Scan for the cell matching the given text and deliver its (x, y) coordinate at center. 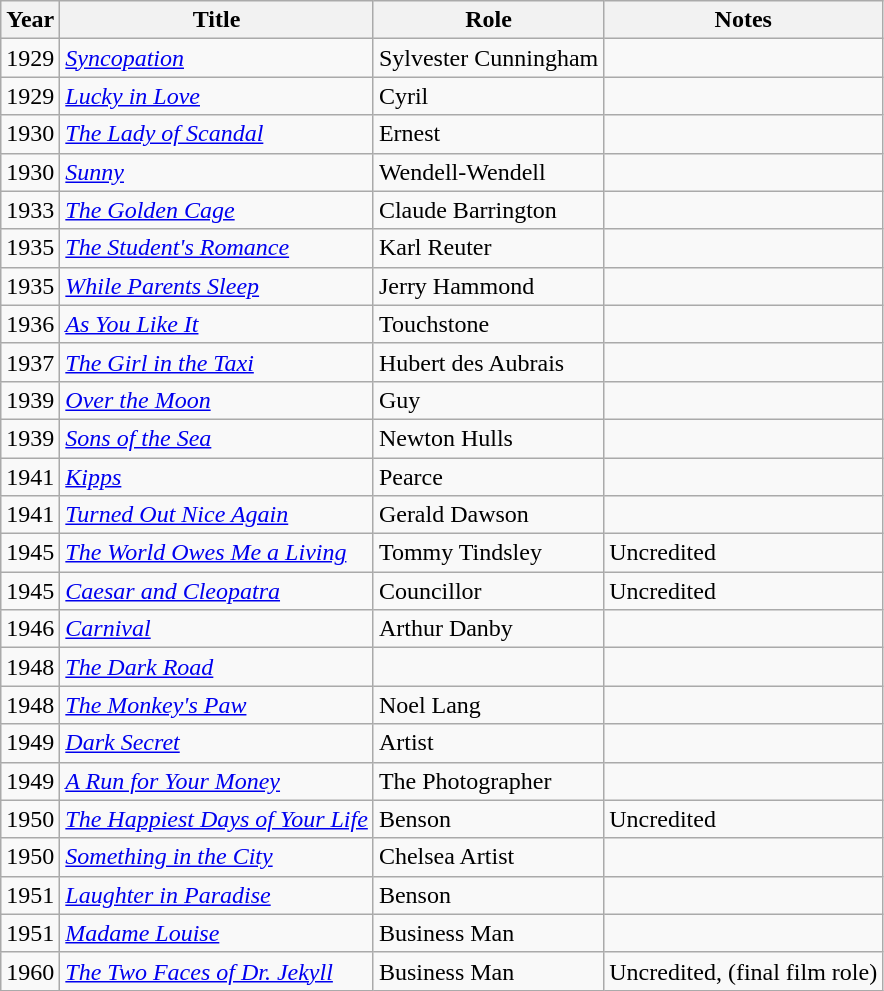
Year (30, 20)
The Golden Cage (217, 210)
Notes (744, 20)
Title (217, 20)
Lucky in Love (217, 96)
1933 (30, 210)
1937 (30, 362)
Something in the City (217, 857)
Ernest (488, 134)
Cyril (488, 96)
Carnival (217, 629)
Karl Reuter (488, 248)
The Photographer (488, 781)
Artist (488, 743)
The Lady of Scandal (217, 134)
Madame Louise (217, 933)
Newton Hulls (488, 438)
Chelsea Artist (488, 857)
Gerald Dawson (488, 515)
The Student's Romance (217, 248)
While Parents Sleep (217, 286)
Claude Barrington (488, 210)
The Happiest Days of Your Life (217, 819)
Arthur Danby (488, 629)
Role (488, 20)
Wendell-Wendell (488, 172)
The World Owes Me a Living (217, 553)
As You Like It (217, 324)
Syncopation (217, 58)
Laughter in Paradise (217, 895)
Sons of the Sea (217, 438)
Uncredited, (final film role) (744, 971)
A Run for Your Money (217, 781)
Councillor (488, 591)
The Monkey's Paw (217, 705)
Hubert des Aubrais (488, 362)
Dark Secret (217, 743)
Caesar and Cleopatra (217, 591)
Noel Lang (488, 705)
The Girl in the Taxi (217, 362)
Jerry Hammond (488, 286)
1936 (30, 324)
Sylvester Cunningham (488, 58)
Guy (488, 400)
The Two Faces of Dr. Jekyll (217, 971)
Tommy Tindsley (488, 553)
Turned Out Nice Again (217, 515)
1946 (30, 629)
1960 (30, 971)
Touchstone (488, 324)
Sunny (217, 172)
Kipps (217, 477)
Pearce (488, 477)
Over the Moon (217, 400)
The Dark Road (217, 667)
